Determine the (x, y) coordinate at the center of the cell enclosing the given text.  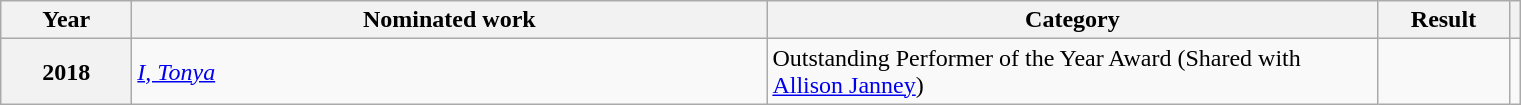
Outstanding Performer of the Year Award (Shared with Allison Janney) (1072, 72)
Category (1072, 20)
I, Tonya (450, 72)
Result (1444, 20)
2018 (66, 72)
Year (66, 20)
Nominated work (450, 20)
